Determine the [x, y] coordinate at the center of the cell enclosing the given text.  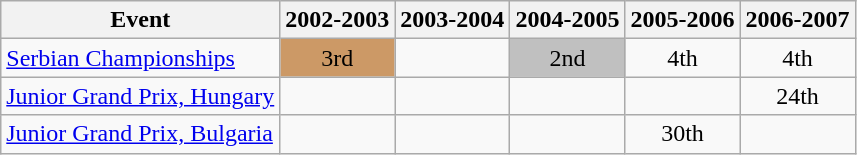
24th [798, 96]
Junior Grand Prix, Hungary [140, 96]
2002-2003 [338, 20]
2003-2004 [452, 20]
Junior Grand Prix, Bulgaria [140, 134]
2006-2007 [798, 20]
2nd [568, 58]
Event [140, 20]
Serbian Championships [140, 58]
30th [682, 134]
3rd [338, 58]
2004-2005 [568, 20]
2005-2006 [682, 20]
